Search for the cell housing the specified text and yield its (x, y) center coordinate. 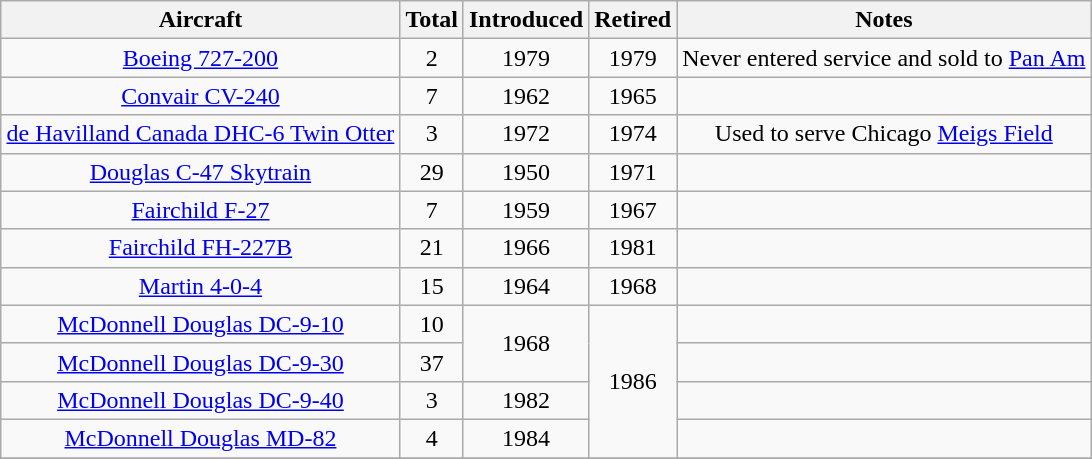
Retired (633, 20)
1971 (633, 172)
1962 (526, 96)
de Havilland Canada DHC-6 Twin Otter (200, 134)
McDonnell Douglas MD-82 (200, 438)
Martin 4-0-4 (200, 286)
Total (432, 20)
McDonnell Douglas DC-9-40 (200, 400)
1959 (526, 210)
1974 (633, 134)
37 (432, 362)
4 (432, 438)
Never entered service and sold to Pan Am (884, 58)
Convair CV-240 (200, 96)
1981 (633, 248)
1964 (526, 286)
2 (432, 58)
1986 (633, 381)
1950 (526, 172)
1967 (633, 210)
Aircraft (200, 20)
29 (432, 172)
McDonnell Douglas DC-9-10 (200, 324)
Fairchild FH-227B (200, 248)
1965 (633, 96)
21 (432, 248)
Boeing 727-200 (200, 58)
1984 (526, 438)
1966 (526, 248)
1982 (526, 400)
Introduced (526, 20)
Douglas C-47 Skytrain (200, 172)
Used to serve Chicago Meigs Field (884, 134)
10 (432, 324)
15 (432, 286)
McDonnell Douglas DC-9-30 (200, 362)
Notes (884, 20)
Fairchild F-27 (200, 210)
1972 (526, 134)
